Pinpoint the cell where the given text exists, returning its (x, y) midpoint coordinate. 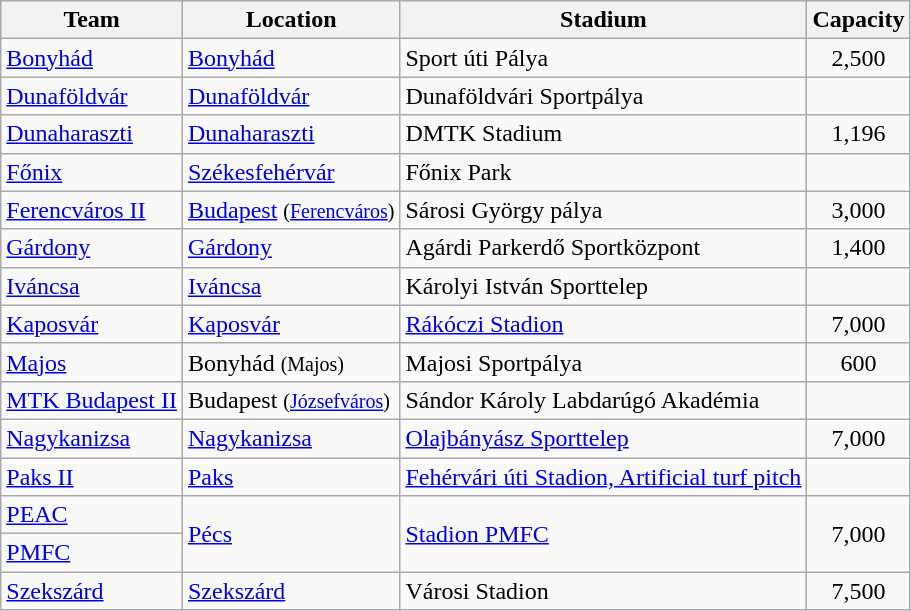
Budapest (Józsefváros) (290, 400)
Főnix (92, 172)
MTK Budapest II (92, 400)
DMTK Stadium (604, 134)
Team (92, 20)
1,400 (858, 248)
Rákóczi Stadion (604, 324)
Budapest (Ferencváros) (290, 210)
Olajbányász Sporttelep (604, 438)
Paks (290, 477)
Sárosi György pálya (604, 210)
Székesfehérvár (290, 172)
Agárdi Parkerdő Sportközpont (604, 248)
Főnix Park (604, 172)
Fehérvári úti Stadion, Artificial turf pitch (604, 477)
Stadion PMFC (604, 534)
Majos (92, 362)
Pécs (290, 534)
Sport úti Pálya (604, 58)
Károlyi István Sporttelep (604, 286)
Majosi Sportpálya (604, 362)
Városi Stadion (604, 591)
PMFC (92, 553)
PEAC (92, 515)
Stadium (604, 20)
1,196 (858, 134)
Ferencváros II (92, 210)
Location (290, 20)
600 (858, 362)
2,500 (858, 58)
Capacity (858, 20)
Sándor Károly Labdarúgó Akadémia (604, 400)
Bonyhád (Majos) (290, 362)
3,000 (858, 210)
Dunaföldvári Sportpálya (604, 96)
7,500 (858, 591)
Paks II (92, 477)
